Identify which cell holds the provided text, then report its [x, y] central coordinate. 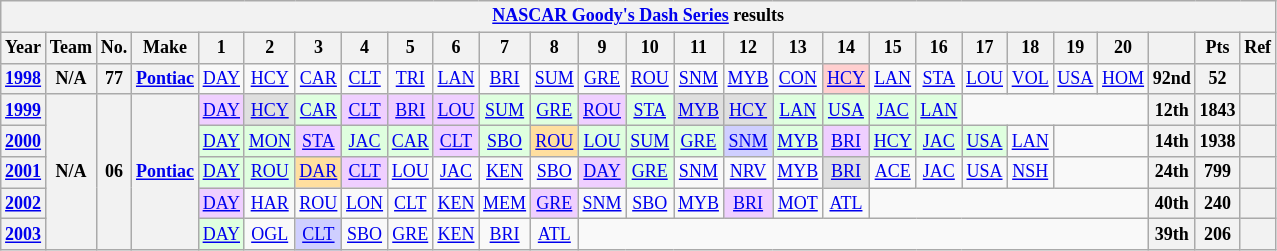
52 [1218, 78]
10 [650, 48]
12th [1172, 110]
14 [846, 48]
5 [410, 48]
NRV [748, 172]
4 [365, 48]
206 [1218, 234]
VOL [1030, 78]
DAR [318, 172]
16 [939, 48]
12 [748, 48]
6 [456, 48]
8 [554, 48]
06 [114, 172]
1843 [1218, 110]
18 [1030, 48]
19 [1076, 48]
1938 [1218, 140]
20 [1124, 48]
24th [1172, 172]
13 [798, 48]
11 [699, 48]
2002 [24, 204]
Make [166, 48]
3 [318, 48]
17 [985, 48]
Year [24, 48]
TRI [410, 78]
CON [798, 78]
ACE [892, 172]
39th [1172, 234]
77 [114, 78]
MEM [505, 204]
No. [114, 48]
240 [1218, 204]
40th [1172, 204]
Team [70, 48]
1 [221, 48]
1999 [24, 110]
NASCAR Goody's Dash Series results [638, 16]
15 [892, 48]
MON [270, 140]
Pts [1218, 48]
1998 [24, 78]
7 [505, 48]
2000 [24, 140]
HAR [270, 204]
14th [1172, 140]
799 [1218, 172]
2003 [24, 234]
NSH [1030, 172]
LON [365, 204]
9 [602, 48]
2001 [24, 172]
92nd [1172, 78]
OGL [270, 234]
Ref [1258, 48]
MOT [798, 204]
2 [270, 48]
HOM [1124, 78]
